Extract the [x, y] coordinate from the center of the cell holding the provided text.  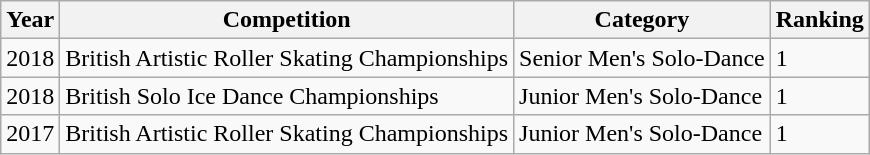
Senior Men's Solo-Dance [642, 58]
British Solo Ice Dance Championships [287, 96]
Ranking [820, 20]
2017 [30, 134]
Competition [287, 20]
Category [642, 20]
Year [30, 20]
